Scan for the cell matching the given text and deliver its [X, Y] coordinate at center. 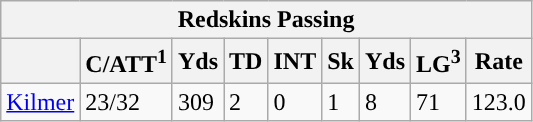
123.0 [498, 102]
8 [384, 102]
C/ATT1 [126, 62]
2 [246, 102]
23/32 [126, 102]
Sk [341, 62]
Kilmer [40, 102]
0 [295, 102]
309 [198, 102]
Redskins Passing [266, 20]
INT [295, 62]
71 [439, 102]
1 [341, 102]
TD [246, 62]
LG3 [439, 62]
Rate [498, 62]
